Determine the (X, Y) coordinate at the center of the cell enclosing the given text.  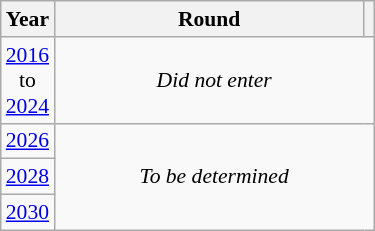
2028 (28, 177)
To be determined (214, 176)
2030 (28, 213)
Did not enter (214, 80)
Round (209, 19)
Year (28, 19)
2016to2024 (28, 80)
2026 (28, 141)
